Scan for the cell matching the given text and deliver its (X, Y) coordinate at center. 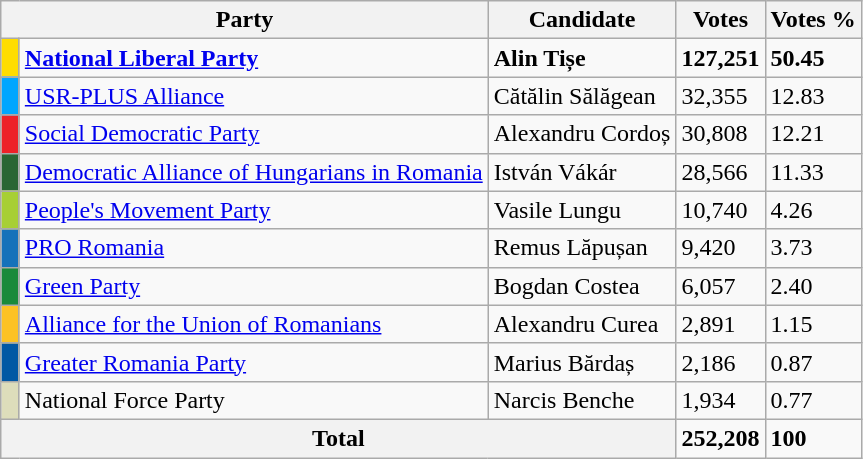
0.87 (813, 362)
USR-PLUS Alliance (254, 96)
People's Movement Party (254, 210)
Party (244, 20)
Vasile Lungu (582, 210)
32,355 (720, 96)
Social Democratic Party (254, 134)
Total (338, 438)
100 (813, 438)
127,251 (720, 58)
0.77 (813, 400)
Cătălin Sălăgean (582, 96)
252,208 (720, 438)
Marius Bărdaș (582, 362)
Narcis Benche (582, 400)
Greater Romania Party (254, 362)
National Force Party (254, 400)
Remus Lăpușan (582, 248)
6,057 (720, 286)
28,566 (720, 172)
4.26 (813, 210)
11.33 (813, 172)
Alexandru Curea (582, 324)
Alin Tișe (582, 58)
1.15 (813, 324)
National Liberal Party (254, 58)
Alliance for the Union of Romanians (254, 324)
2,186 (720, 362)
Alexandru Cordoș (582, 134)
Democratic Alliance of Hungarians in Romania (254, 172)
30,808 (720, 134)
10,740 (720, 210)
PRO Romania (254, 248)
1,934 (720, 400)
Green Party (254, 286)
9,420 (720, 248)
12.21 (813, 134)
István Vákár (582, 172)
3.73 (813, 248)
50.45 (813, 58)
Candidate (582, 20)
2,891 (720, 324)
12.83 (813, 96)
Votes % (813, 20)
Votes (720, 20)
2.40 (813, 286)
Bogdan Costea (582, 286)
